Pinpoint the cell where the given text exists, returning its [x, y] midpoint coordinate. 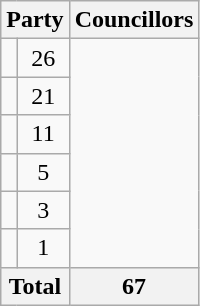
11 [43, 134]
Councillors [134, 20]
Party [35, 20]
21 [43, 96]
1 [43, 248]
26 [43, 58]
5 [43, 172]
67 [134, 286]
Total [35, 286]
3 [43, 210]
